Identify which cell holds the provided text, then report its (X, Y) central coordinate. 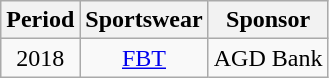
Period (40, 20)
2018 (40, 58)
FBT (144, 58)
Sponsor (268, 20)
AGD Bank (268, 58)
Sportswear (144, 20)
